Determine the [X, Y] coordinate at the center of the cell enclosing the given text.  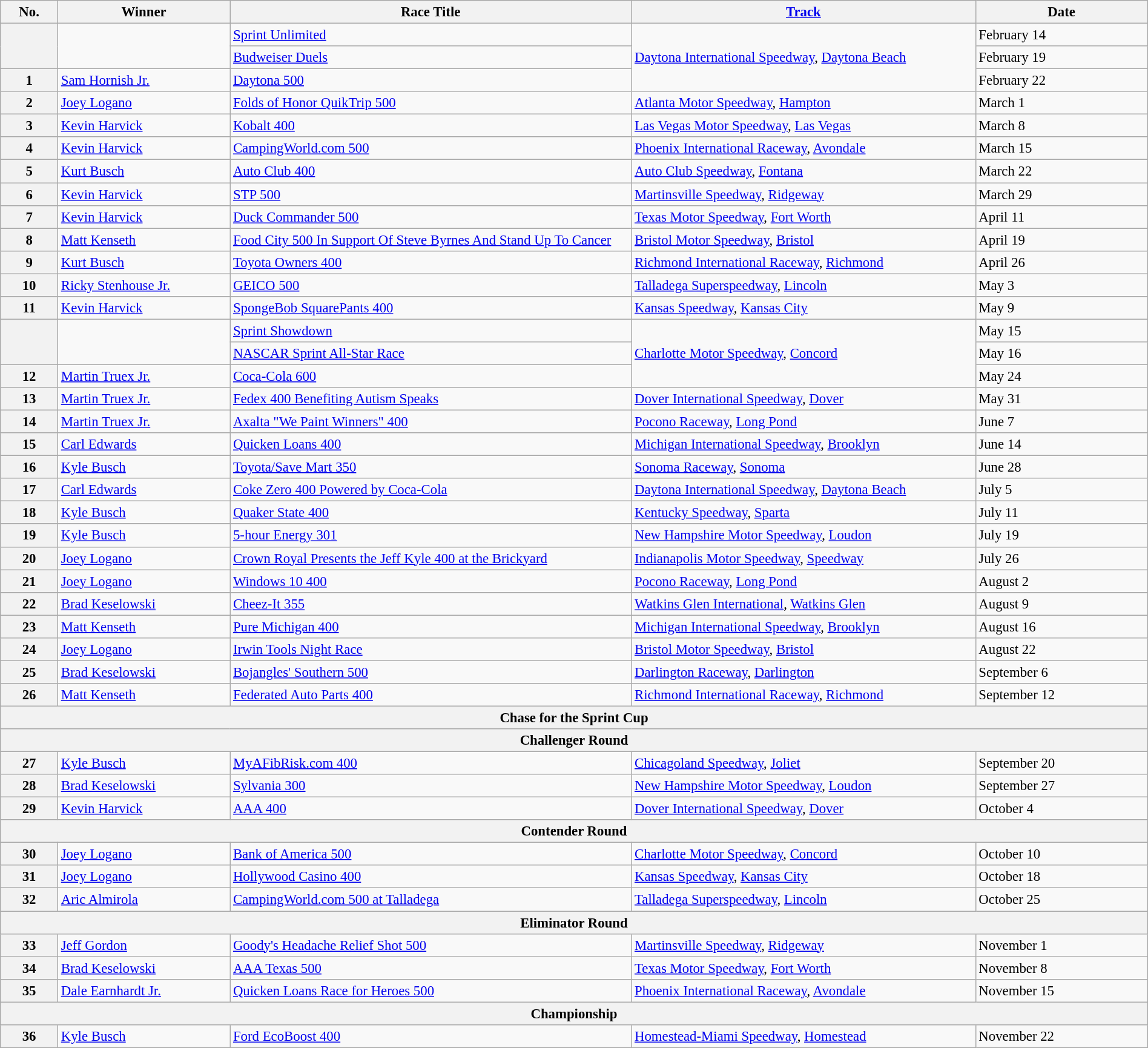
25 [29, 672]
27 [29, 763]
NASCAR Sprint All-Star Race [431, 354]
6 [29, 194]
March 15 [1061, 148]
No. [29, 12]
Auto Club Speedway, Fontana [803, 171]
April 26 [1061, 262]
35 [29, 990]
Coke Zero 400 Powered by Coca-Cola [431, 490]
Pure Michigan 400 [431, 627]
Folds of Honor QuikTrip 500 [431, 103]
Kobalt 400 [431, 126]
April 19 [1061, 240]
July 26 [1061, 558]
Ford EcoBoost 400 [431, 1036]
Race Title [431, 12]
June 28 [1061, 467]
Contender Round [574, 831]
Toyota Owners 400 [431, 262]
May 9 [1061, 308]
17 [29, 490]
STP 500 [431, 194]
March 1 [1061, 103]
AAA Texas 500 [431, 968]
Sonoma Raceway, Sonoma [803, 467]
31 [29, 877]
August 2 [1061, 581]
June 14 [1061, 444]
Date [1061, 12]
Toyota/Save Mart 350 [431, 467]
Indianapolis Motor Speedway, Speedway [803, 558]
November 22 [1061, 1036]
23 [29, 627]
May 16 [1061, 354]
Quaker State 400 [431, 513]
August 22 [1061, 650]
Watkins Glen International, Watkins Glen [803, 604]
24 [29, 650]
Sam Hornish Jr. [143, 81]
8 [29, 240]
9 [29, 262]
November 8 [1061, 968]
May 3 [1061, 285]
5-hour Energy 301 [431, 536]
Fedex 400 Benefiting Autism Speaks [431, 399]
Quicken Loans 400 [431, 444]
May 31 [1061, 399]
Ricky Stenhouse Jr. [143, 285]
Duck Commander 500 [431, 217]
Winner [143, 12]
Quicken Loans Race for Heroes 500 [431, 990]
Challenger Round [574, 740]
Darlington Raceway, Darlington [803, 672]
Track [803, 12]
October 25 [1061, 900]
April 11 [1061, 217]
33 [29, 945]
16 [29, 467]
Food City 500 In Support Of Steve Byrnes And Stand Up To Cancer [431, 240]
Homestead-Miami Speedway, Homestead [803, 1036]
Championship [574, 1013]
Sprint Unlimited [431, 35]
13 [29, 399]
Aric Almirola [143, 900]
November 1 [1061, 945]
36 [29, 1036]
May 24 [1061, 376]
28 [29, 786]
Sylvania 300 [431, 786]
July 5 [1061, 490]
32 [29, 900]
July 11 [1061, 513]
Budweiser Duels [431, 58]
3 [29, 126]
February 19 [1061, 58]
March 8 [1061, 126]
21 [29, 581]
October 4 [1061, 809]
12 [29, 376]
5 [29, 171]
Eliminator Round [574, 923]
10 [29, 285]
July 19 [1061, 536]
Bojangles' Southern 500 [431, 672]
7 [29, 217]
Crown Royal Presents the Jeff Kyle 400 at the Brickyard [431, 558]
MyAFibRisk.com 400 [431, 763]
Jeff Gordon [143, 945]
2 [29, 103]
30 [29, 854]
14 [29, 422]
Coca-Cola 600 [431, 376]
SpongeBob SquarePants 400 [431, 308]
11 [29, 308]
Irwin Tools Night Race [431, 650]
Federated Auto Parts 400 [431, 695]
August 16 [1061, 627]
29 [29, 809]
Dale Earnhardt Jr. [143, 990]
20 [29, 558]
Auto Club 400 [431, 171]
AAA 400 [431, 809]
Cheez-It 355 [431, 604]
Kentucky Speedway, Sparta [803, 513]
Hollywood Casino 400 [431, 877]
18 [29, 513]
CampingWorld.com 500 [431, 148]
GEICO 500 [431, 285]
Daytona 500 [431, 81]
22 [29, 604]
Atlanta Motor Speedway, Hampton [803, 103]
March 29 [1061, 194]
February 14 [1061, 35]
September 27 [1061, 786]
September 12 [1061, 695]
Sprint Showdown [431, 331]
May 15 [1061, 331]
October 18 [1061, 877]
34 [29, 968]
CampingWorld.com 500 at Talladega [431, 900]
4 [29, 148]
Goody's Headache Relief Shot 500 [431, 945]
Axalta "We Paint Winners" 400 [431, 422]
November 15 [1061, 990]
15 [29, 444]
August 9 [1061, 604]
September 6 [1061, 672]
March 22 [1061, 171]
September 20 [1061, 763]
Bank of America 500 [431, 854]
1 [29, 81]
June 7 [1061, 422]
Chase for the Sprint Cup [574, 717]
October 10 [1061, 854]
26 [29, 695]
Chicagoland Speedway, Joliet [803, 763]
Windows 10 400 [431, 581]
Las Vegas Motor Speedway, Las Vegas [803, 126]
19 [29, 536]
February 22 [1061, 81]
